For the text-containing cell, return its midpoint in (x, y) coordinate format. 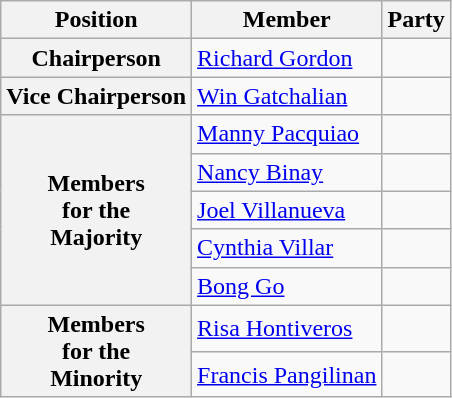
Risa Hontiveros (287, 328)
Membersfor theMinority (96, 351)
Bong Go (287, 286)
Cynthia Villar (287, 248)
Win Gatchalian (287, 96)
Manny Pacquiao (287, 134)
Francis Pangilinan (287, 374)
Richard Gordon (287, 58)
Nancy Binay (287, 172)
Vice Chairperson (96, 96)
Membersfor theMajority (96, 210)
Party (416, 20)
Joel Villanueva (287, 210)
Member (287, 20)
Position (96, 20)
Chairperson (96, 58)
